Output the [X, Y] coordinate of the center of the cell containing the given text.  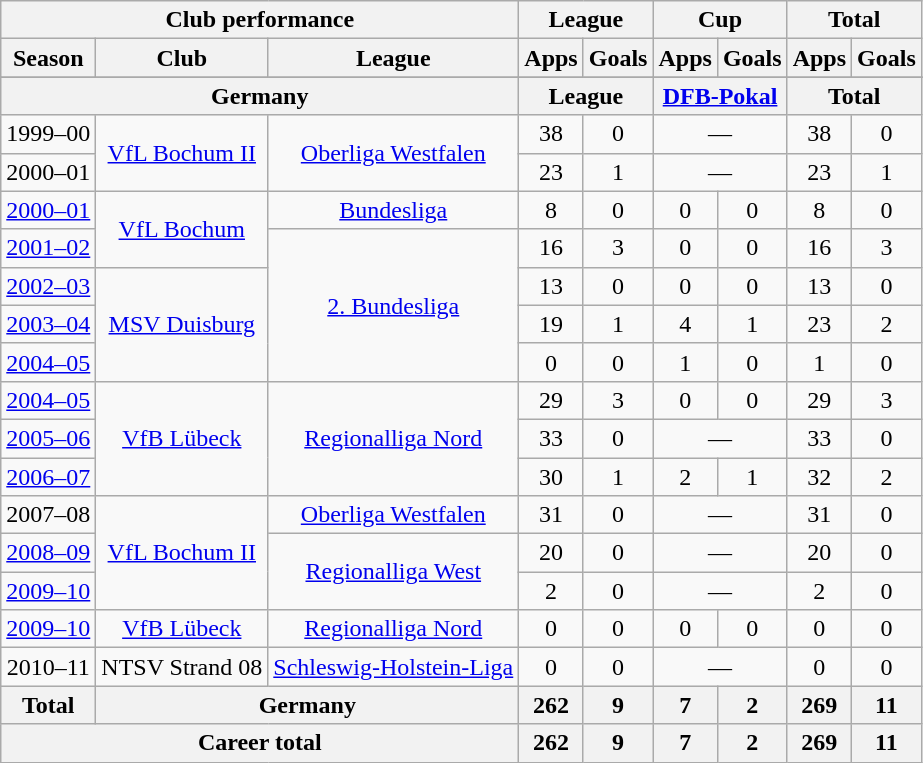
2007–08 [48, 515]
Bundesliga [394, 210]
Season [48, 58]
2005–06 [48, 438]
2006–07 [48, 477]
Career total [260, 743]
2008–09 [48, 553]
1999–00 [48, 134]
4 [685, 324]
19 [551, 324]
2001–02 [48, 248]
2002–03 [48, 286]
DFB-Pokal [720, 96]
MSV Duisburg [182, 324]
Club performance [260, 20]
2010–11 [48, 667]
NTSV Strand 08 [182, 667]
2003–04 [48, 324]
Regionalliga West [394, 572]
2. Bundesliga [394, 305]
30 [551, 477]
Cup [720, 20]
Club [182, 58]
32 [819, 477]
Schleswig-Holstein-Liga [394, 667]
VfL Bochum [182, 229]
